Identify which cell holds the provided text, then report its [x, y] central coordinate. 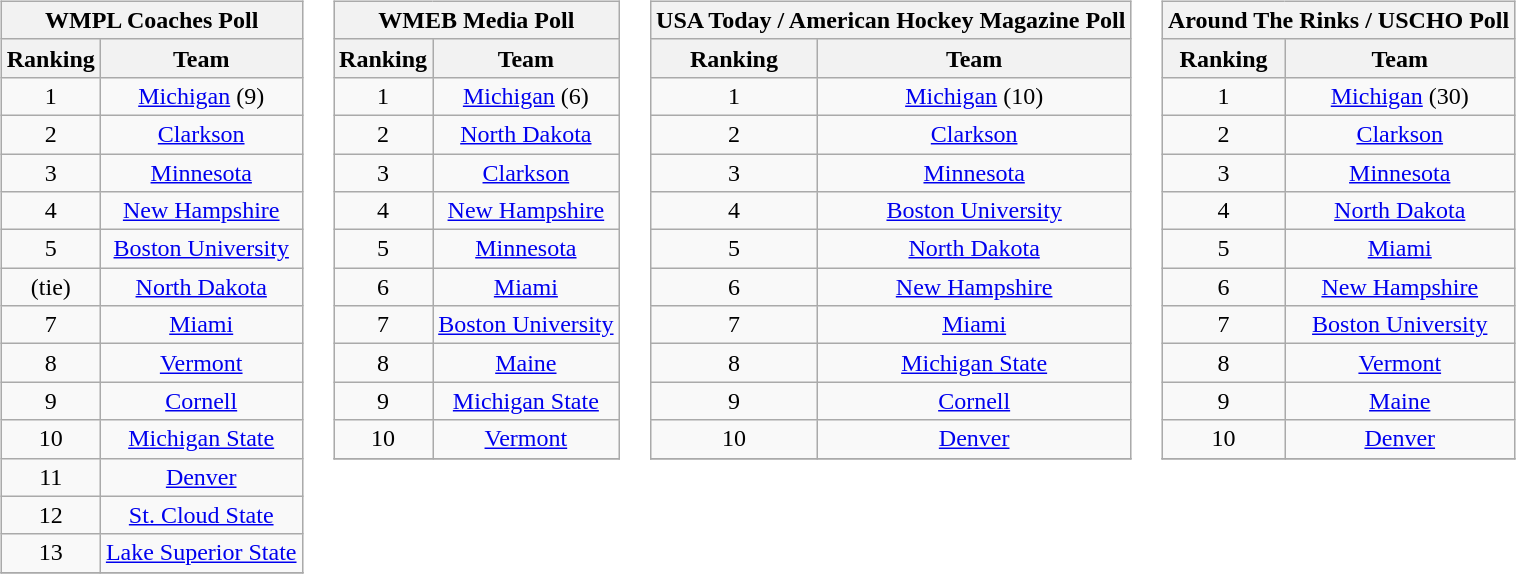
13 [50, 553]
12 [50, 515]
WMPL Coaches Poll [152, 20]
St. Cloud State [201, 515]
USA Today / American Hockey Magazine Poll [891, 20]
WMEB Media Poll [477, 20]
Michigan (10) [974, 96]
Michigan (6) [526, 96]
Michigan (9) [201, 96]
Around The Rinks / USCHO Poll [1338, 20]
11 [50, 477]
(tie) [50, 287]
Michigan (30) [1400, 96]
Lake Superior State [201, 553]
